Provide the (X, Y) coordinate of the cell's center where the given text is located.  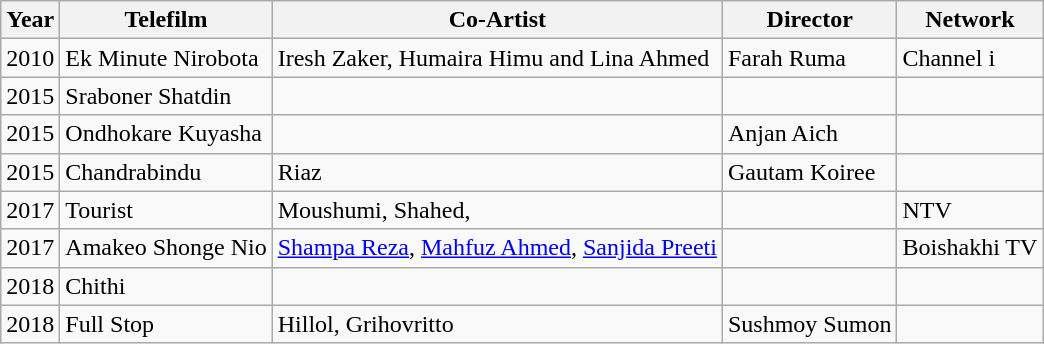
Co-Artist (497, 20)
Year (30, 20)
Tourist (166, 210)
Riaz (497, 172)
Amakeo Shonge Nio (166, 248)
Chandrabindu (166, 172)
Iresh Zaker, Humaira Himu and Lina Ahmed (497, 58)
Chithi (166, 286)
Anjan Aich (809, 134)
Ondhokare Kuyasha (166, 134)
NTV (970, 210)
Gautam Koiree (809, 172)
Sushmoy Sumon (809, 324)
Shampa Reza, Mahfuz Ahmed, Sanjida Preeti (497, 248)
Director (809, 20)
Telefilm (166, 20)
Farah Ruma (809, 58)
Moushumi, Shahed, (497, 210)
Full Stop (166, 324)
Boishakhi TV (970, 248)
Hillol, Grihovritto (497, 324)
Sraboner Shatdin (166, 96)
Network (970, 20)
Channel i (970, 58)
Ek Minute Nirobota (166, 58)
2010 (30, 58)
